Scan for the cell matching the given text and deliver its [X, Y] coordinate at center. 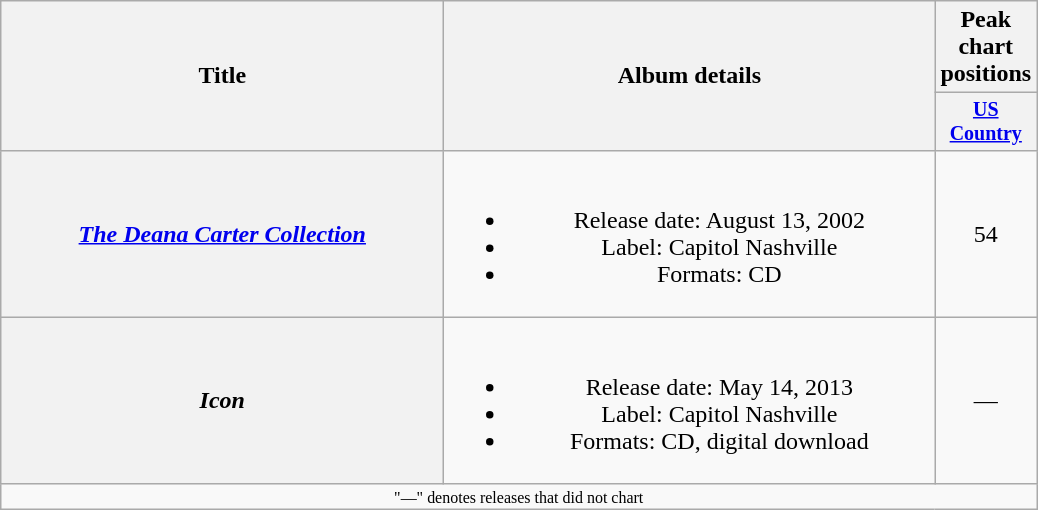
Title [222, 76]
US Country [986, 122]
"—" denotes releases that did not chart [519, 496]
54 [986, 234]
Release date: May 14, 2013Label: Capitol NashvilleFormats: CD, digital download [690, 400]
The Deana Carter Collection [222, 234]
Peakchartpositions [986, 47]
Album details [690, 76]
— [986, 400]
Release date: August 13, 2002Label: Capitol NashvilleFormats: CD [690, 234]
Icon [222, 400]
